Capture the cell that displays the provided text and extract its (x, y) central coordinate. 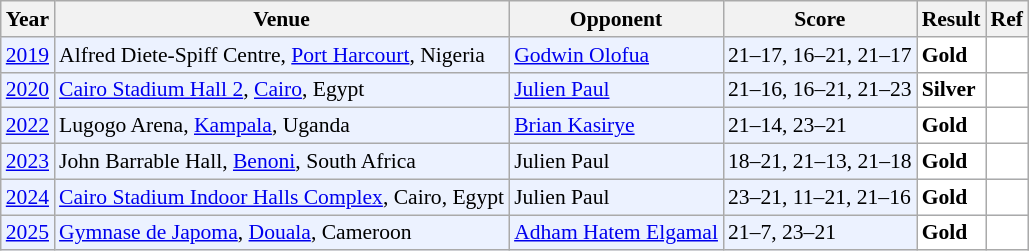
Result (952, 19)
21–14, 23–21 (820, 126)
Brian Kasirye (616, 126)
Score (820, 19)
John Barrable Hall, Benoni, South Africa (282, 162)
21–16, 16–21, 21–23 (820, 90)
21–7, 23–21 (820, 233)
Adham Hatem Elgamal (616, 233)
Lugogo Arena, Kampala, Uganda (282, 126)
2023 (28, 162)
Cairo Stadium Hall 2, Cairo, Egypt (282, 90)
18–21, 21–13, 21–18 (820, 162)
Opponent (616, 19)
23–21, 11–21, 21–16 (820, 197)
Year (28, 19)
2019 (28, 55)
2024 (28, 197)
21–17, 16–21, 21–17 (820, 55)
2022 (28, 126)
Ref (1007, 19)
Alfred Diete-Spiff Centre, Port Harcourt, Nigeria (282, 55)
Venue (282, 19)
Cairo Stadium Indoor Halls Complex, Cairo, Egypt (282, 197)
2020 (28, 90)
Silver (952, 90)
Gymnase de Japoma, Douala, Cameroon (282, 233)
2025 (28, 233)
Godwin Olofua (616, 55)
